Search for the cell housing the specified text and yield its (x, y) center coordinate. 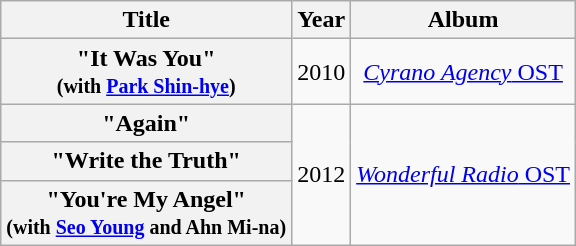
Album (464, 20)
2010 (322, 72)
Year (322, 20)
"You're My Angel" (with Seo Young and Ahn Mi-na) (146, 212)
"It Was You"(with Park Shin-hye) (146, 72)
"Write the Truth" (146, 161)
Wonderful Radio OST (464, 174)
"Again" (146, 123)
Cyrano Agency OST (464, 72)
Title (146, 20)
2012 (322, 174)
